Identify which cell holds the provided text, then report its [x, y] central coordinate. 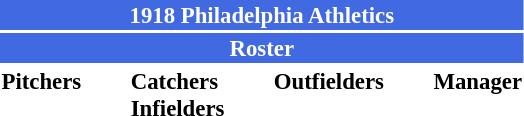
Roster [262, 48]
1918 Philadelphia Athletics [262, 15]
